Locate the cell with the specified text and output its (x, y) center coordinate. 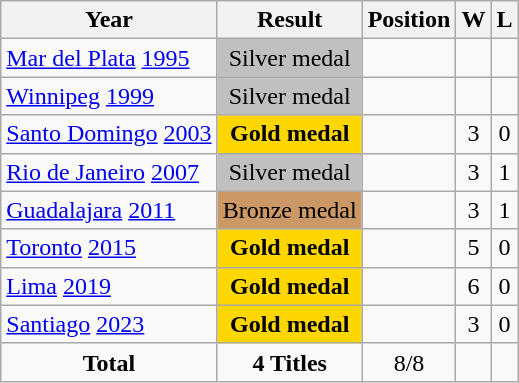
Result (290, 20)
4 Titles (290, 362)
Rio de Janeiro 2007 (109, 172)
Guadalajara 2011 (109, 210)
Mar del Plata 1995 (109, 58)
5 (474, 248)
Total (109, 362)
Position (409, 20)
Bronze medal (290, 210)
Santo Domingo 2003 (109, 134)
Toronto 2015 (109, 248)
Lima 2019 (109, 286)
Year (109, 20)
Santiago 2023 (109, 324)
6 (474, 286)
8/8 (409, 362)
Winnipeg 1999 (109, 96)
L (504, 20)
W (474, 20)
